Search for the cell housing the specified text and yield its [X, Y] center coordinate. 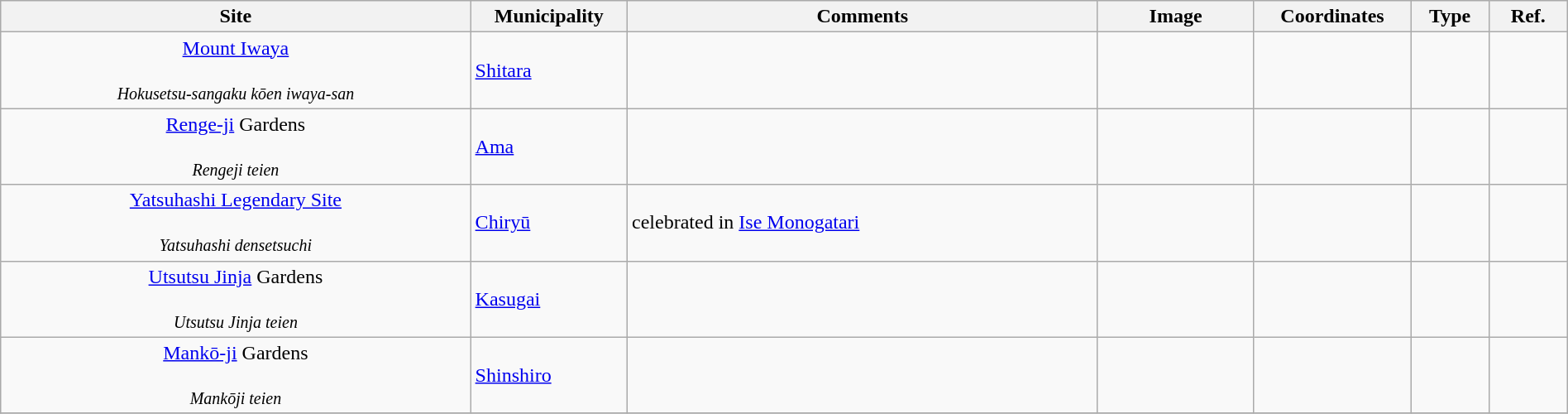
Coordinates [1331, 17]
Mount IwayaHokusetsu-sangaku kōen iwaya-san [236, 70]
Mankō-ji GardensMankōji teien [236, 375]
Image [1176, 17]
Comments [863, 17]
celebrated in Ise Monogatari [863, 223]
Site [236, 17]
Utsutsu Jinja GardensUtsutsu Jinja teien [236, 299]
Shinshiro [549, 375]
Ref. [1528, 17]
Kasugai [549, 299]
Chiryū [549, 223]
Renge-ji GardensRengeji teien [236, 147]
Ama [549, 147]
Yatsuhashi Legendary SiteYatsuhashi densetsuchi [236, 223]
Municipality [549, 17]
Shitara [549, 70]
Type [1451, 17]
